Extract the [X, Y] coordinate from the center of the cell holding the provided text.  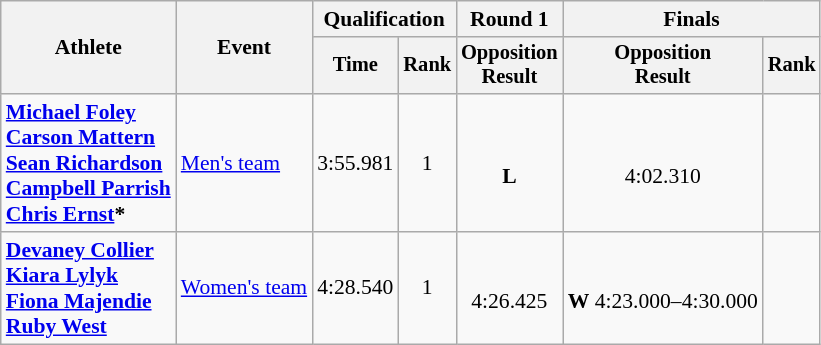
3:55.981 [355, 163]
Men's team [244, 163]
Round 1 [510, 19]
Finals [692, 19]
Event [244, 48]
4:28.540 [355, 288]
W 4:23.000–4:30.000 [663, 288]
L [510, 163]
Time [355, 66]
4:02.310 [663, 163]
Women's team [244, 288]
4:26.425 [510, 288]
Michael FoleyCarson MatternSean RichardsonCampbell ParrishChris Ernst* [88, 163]
Devaney CollierKiara LylykFiona MajendieRuby West [88, 288]
Qualification [384, 19]
Athlete [88, 48]
